For the text-containing cell, return its midpoint in [X, Y] coordinate format. 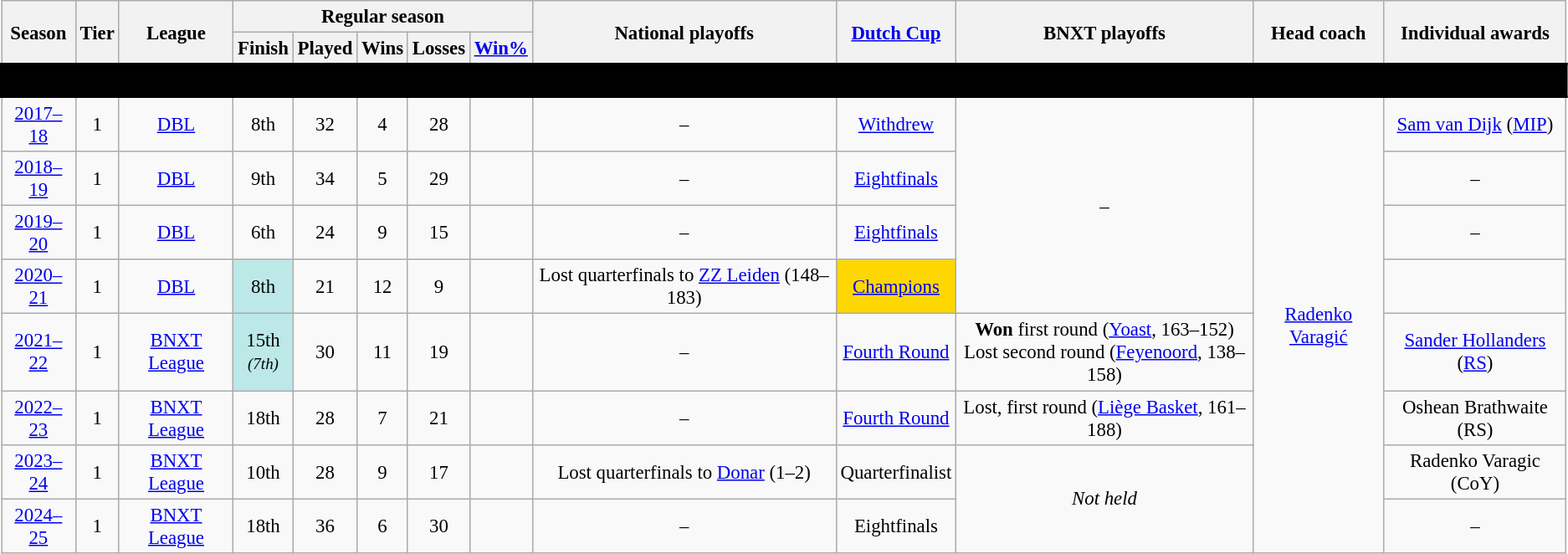
2019–20 [38, 233]
2021–22 [38, 352]
2020–21 [38, 286]
2018–19 [38, 179]
24 [325, 233]
Head coach [1319, 33]
Lost quarterfinals to ZZ Leiden (148–183) [684, 286]
10th [263, 472]
Finish [263, 49]
Individual awards [1475, 33]
League [176, 33]
Sam van Dijk (MIP) [1475, 124]
Dutch Cup [895, 33]
34 [325, 179]
Won first round (Yoast, 163–152)Lost second round (Feyenoord, 138–158) [1104, 352]
Not held [1104, 499]
Played [325, 49]
6 [383, 526]
Regular season [383, 17]
15th(7th) [263, 352]
2017–18 [38, 124]
Lost, first round (Liège Basket, 161–188) [1104, 418]
Lost quarterfinals to Donar (1–2) [684, 472]
11 [383, 352]
29 [438, 179]
9th [263, 179]
Withdrew [895, 124]
2022–23 [38, 418]
19 [438, 352]
6th [263, 233]
Sander Hollanders (RS) [1475, 352]
Oshean Brathwaite (RS) [1475, 418]
32 [325, 124]
17 [438, 472]
4 [383, 124]
National playoffs [684, 33]
Win% [500, 49]
12 [383, 286]
Radenko Varagic (CoY) [1475, 472]
36 [325, 526]
Wins [383, 49]
15 [438, 233]
BNXT playoffs [1104, 33]
Quarterfinalist [895, 472]
5 [383, 179]
Champions [895, 286]
2023–24 [38, 472]
Tier [97, 33]
2024–25 [38, 526]
7 [383, 418]
Season [38, 33]
BAL [784, 80]
Losses [438, 49]
Radenko Varagić [1319, 325]
